Determine the (X, Y) coordinate at the center of the cell enclosing the given text.  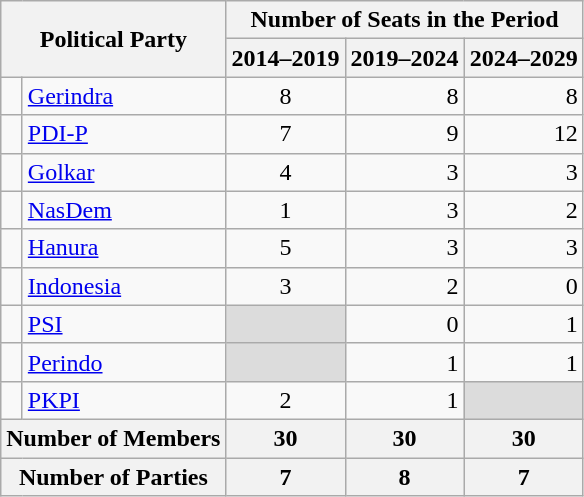
5 (286, 248)
Number of Seats in the Period (404, 20)
9 (404, 134)
Indonesia (124, 286)
Golkar (124, 172)
Gerindra (124, 96)
Political Party (114, 39)
PKPI (124, 400)
PDI-P (124, 134)
NasDem (124, 210)
Hanura (124, 248)
Number of Parties (114, 477)
Number of Members (114, 438)
12 (524, 134)
PSI (124, 324)
2024–2029 (524, 58)
Perindo (124, 362)
2019–2024 (404, 58)
2014–2019 (286, 58)
4 (286, 172)
